Scan for the cell matching the given text and deliver its [X, Y] coordinate at center. 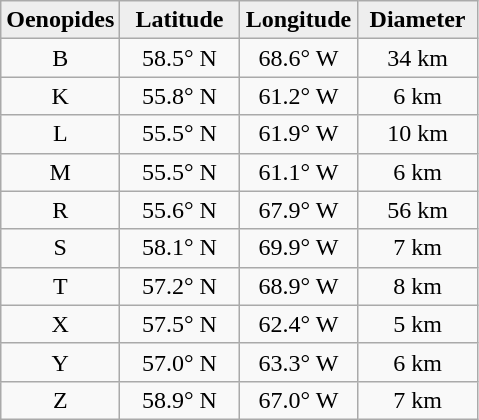
S [60, 248]
56 km [418, 210]
58.9° N [180, 400]
61.9° W [298, 134]
58.5° N [180, 58]
55.8° N [180, 96]
61.2° W [298, 96]
K [60, 96]
Longitude [298, 20]
R [60, 210]
5 km [418, 324]
63.3° W [298, 362]
Latitude [180, 20]
10 km [418, 134]
8 km [418, 286]
68.6° W [298, 58]
57.0° N [180, 362]
Z [60, 400]
57.5° N [180, 324]
67.9° W [298, 210]
Oenopides [60, 20]
L [60, 134]
67.0° W [298, 400]
Diameter [418, 20]
T [60, 286]
69.9° W [298, 248]
62.4° W [298, 324]
57.2° N [180, 286]
B [60, 58]
55.6° N [180, 210]
58.1° N [180, 248]
M [60, 172]
61.1° W [298, 172]
X [60, 324]
Y [60, 362]
68.9° W [298, 286]
34 km [418, 58]
